Identify which cell holds the provided text, then report its [X, Y] central coordinate. 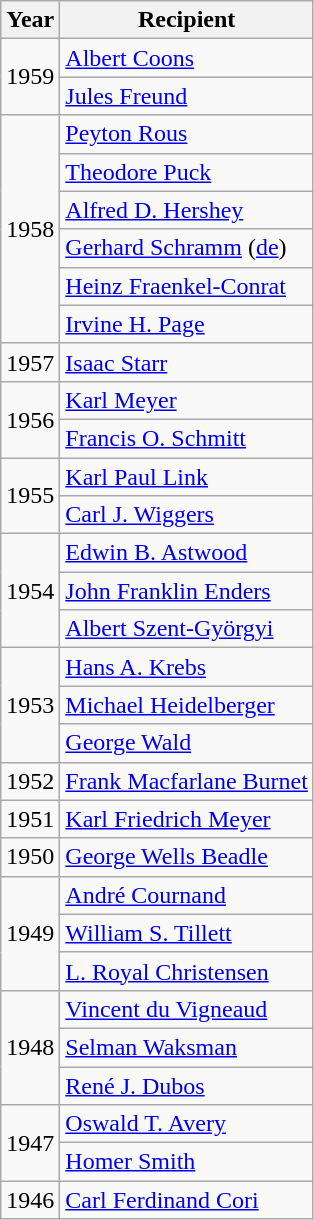
Edwin B. Astwood [187, 553]
Peyton Rous [187, 134]
Selman Waksman [187, 1047]
Carl Ferdinand Cori [187, 1200]
Heinz Fraenkel-Conrat [187, 286]
1953 [30, 705]
1958 [30, 229]
René J. Dubos [187, 1085]
Frank Macfarlane Burnet [187, 781]
1951 [30, 819]
Albert Coons [187, 58]
1948 [30, 1047]
Albert Szent-Györgyi [187, 629]
George Wald [187, 743]
Michael Heidelberger [187, 705]
Gerhard Schramm (de) [187, 248]
Vincent du Vigneaud [187, 1009]
1946 [30, 1200]
Karl Friedrich Meyer [187, 819]
Isaac Starr [187, 362]
1949 [30, 933]
1955 [30, 496]
André Cournand [187, 895]
1956 [30, 419]
Theodore Puck [187, 172]
1950 [30, 857]
1954 [30, 591]
Alfred D. Hershey [187, 210]
Oswald T. Avery [187, 1124]
1959 [30, 77]
1947 [30, 1143]
Francis O. Schmitt [187, 438]
Recipient [187, 20]
1952 [30, 781]
1957 [30, 362]
Irvine H. Page [187, 324]
Homer Smith [187, 1162]
Karl Paul Link [187, 477]
L. Royal Christensen [187, 971]
William S. Tillett [187, 933]
Hans A. Krebs [187, 667]
Jules Freund [187, 96]
George Wells Beadle [187, 857]
John Franklin Enders [187, 591]
Carl J. Wiggers [187, 515]
Year [30, 20]
Karl Meyer [187, 400]
